Extract the (x, y) coordinate from the center of the cell holding the provided text.  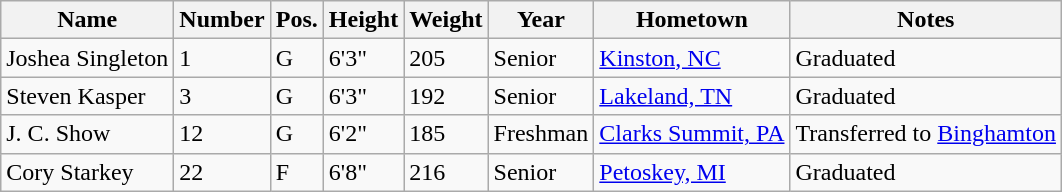
3 (222, 96)
Lakeland, TN (692, 96)
205 (446, 58)
Weight (446, 20)
Kinston, NC (692, 58)
Freshman (541, 134)
J. C. Show (88, 134)
6'8" (363, 172)
1 (222, 58)
Number (222, 20)
216 (446, 172)
192 (446, 96)
Year (541, 20)
12 (222, 134)
F (296, 172)
185 (446, 134)
Notes (926, 20)
Hometown (692, 20)
Height (363, 20)
Name (88, 20)
Cory Starkey (88, 172)
Petoskey, MI (692, 172)
6'2" (363, 134)
Clarks Summit, PA (692, 134)
Joshea Singleton (88, 58)
22 (222, 172)
Pos. (296, 20)
Steven Kasper (88, 96)
Transferred to Binghamton (926, 134)
